Provide the (x, y) coordinate of the cell's center where the given text is located.  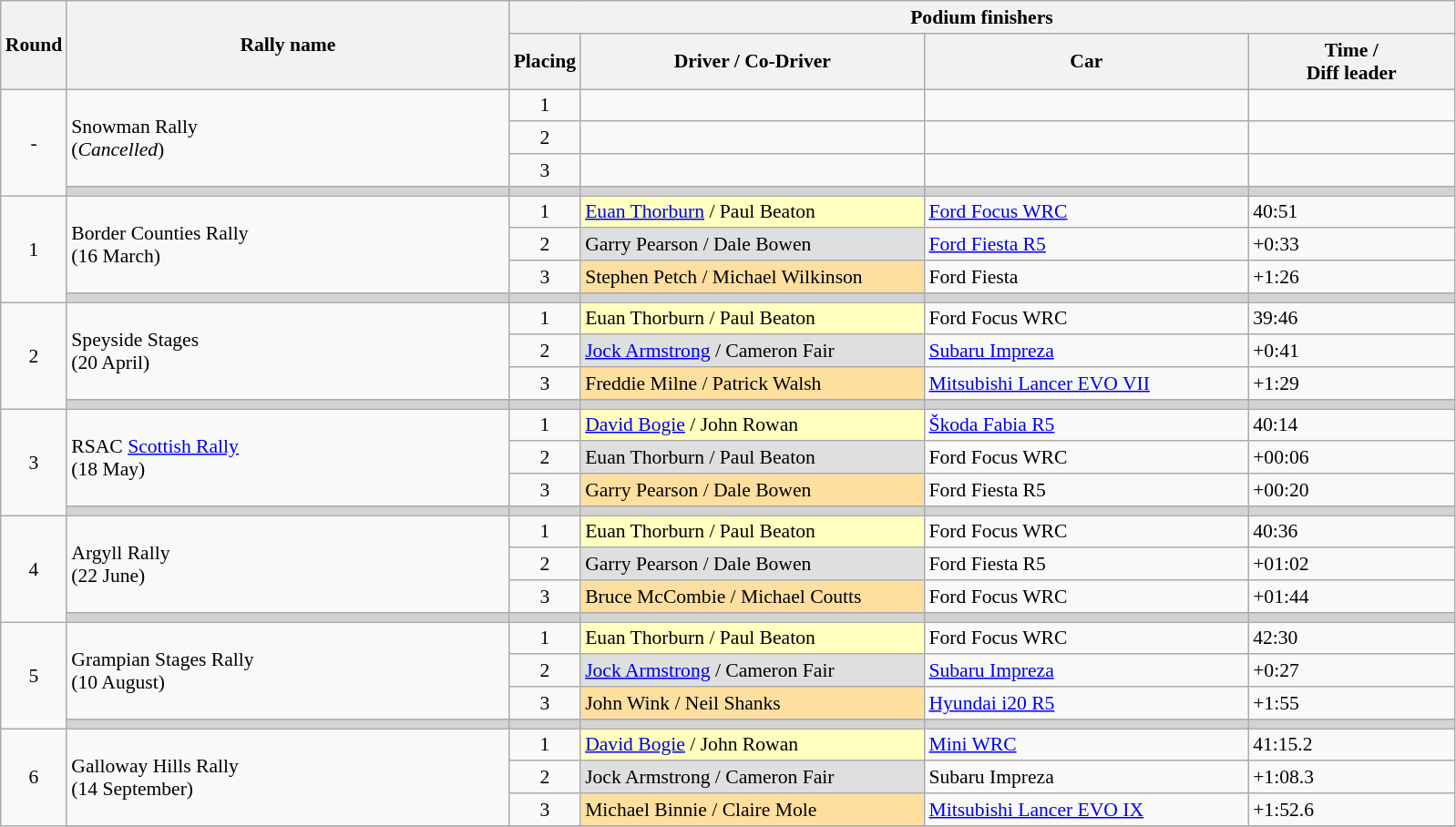
Škoda Fabia R5 (1086, 425)
Mitsubishi Lancer EVO VII (1086, 383)
40:51 (1351, 212)
Mini WRC (1086, 745)
Rally name (288, 46)
+0:33 (1351, 245)
+1:29 (1351, 383)
4 (35, 568)
42:30 (1351, 638)
+00:20 (1351, 490)
Grampian Stages Rally (10 August) (288, 670)
+1:08.3 (1351, 778)
Michael Binnie / Claire Mole (753, 810)
Border Counties Rally (16 March) (288, 244)
John Wink / Neil Shanks (753, 703)
Speyside Stages (20 April) (288, 352)
Car (1086, 62)
Argyll Rally (22 June) (288, 565)
Freddie Milne / Patrick Walsh (753, 383)
39:46 (1351, 319)
Placing (545, 62)
RSAC Scottish Rally(18 May) (288, 457)
Stephen Petch / Michael Wilkinson (753, 277)
+01:44 (1351, 597)
+1:52.6 (1351, 810)
Round (35, 46)
40:36 (1351, 532)
5 (35, 676)
6 (35, 778)
+01:02 (1351, 565)
Ford Fiesta (1086, 277)
+0:27 (1351, 671)
+1:26 (1351, 277)
Podium finishers (982, 17)
Galloway Hills Rally(14 September) (288, 778)
Time /Diff leader (1351, 62)
+0:41 (1351, 352)
Bruce McCombie / Michael Coutts (753, 597)
Snowman Rally(Cancelled) (288, 138)
40:14 (1351, 425)
Hyundai i20 R5 (1086, 703)
+00:06 (1351, 458)
Driver / Co-Driver (753, 62)
41:15.2 (1351, 745)
Mitsubishi Lancer EVO IX (1086, 810)
+1:55 (1351, 703)
- (35, 142)
